Identify which cell holds the provided text, then report its (X, Y) central coordinate. 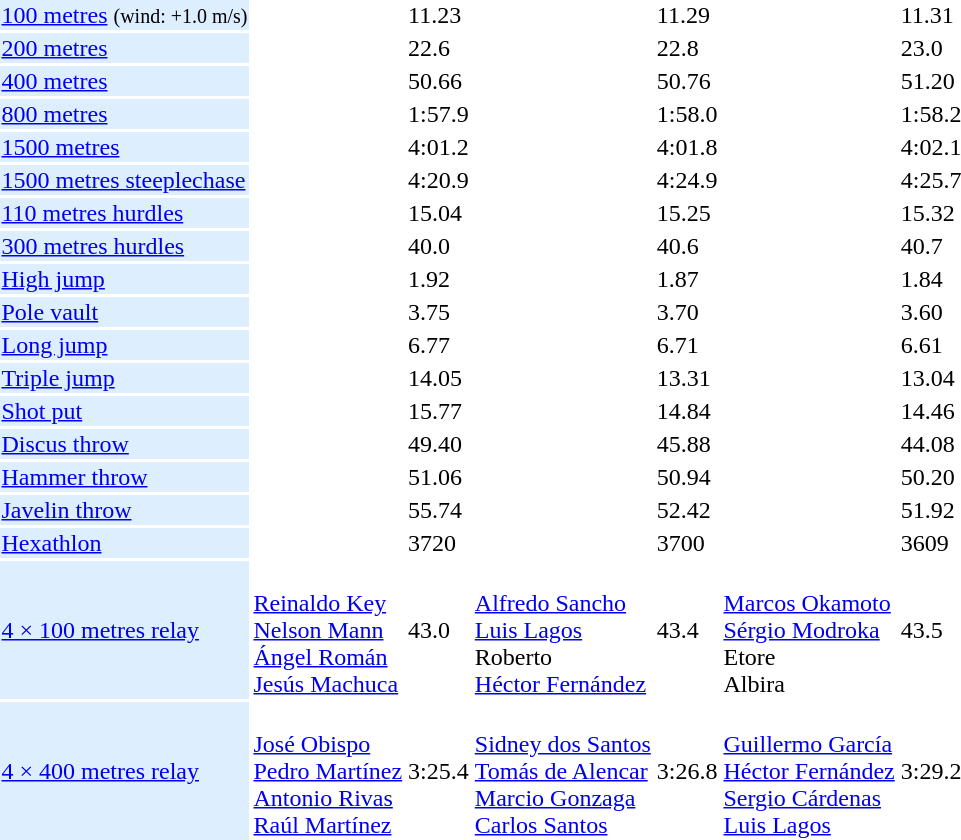
52.42 (687, 510)
1:57.9 (439, 114)
800 metres (124, 114)
22.8 (687, 48)
13.31 (687, 378)
Javelin throw (124, 510)
1500 metres (124, 147)
3:26.8 (687, 771)
4 × 100 metres relay (124, 630)
José Obispo Pedro Martínez Antonio Rivas Raúl Martínez (328, 771)
110 metres hurdles (124, 213)
Long jump (124, 345)
Guillermo García Héctor Fernández Sergio Cárdenas Luis Lagos (809, 771)
4:01.2 (439, 147)
15.77 (439, 411)
14.84 (687, 411)
50.94 (687, 477)
Shot put (124, 411)
1:58.0 (687, 114)
4 × 400 metres relay (124, 771)
Pole vault (124, 312)
4:24.9 (687, 180)
50.66 (439, 81)
1500 metres steeplechase (124, 180)
22.6 (439, 48)
40.0 (439, 246)
Hammer throw (124, 477)
3.75 (439, 312)
1.92 (439, 279)
4:20.9 (439, 180)
Reinaldo Key Nelson Mann Ángel Román Jesús Machuca (328, 630)
43.0 (439, 630)
3.70 (687, 312)
45.88 (687, 444)
43.4 (687, 630)
3:25.4 (439, 771)
Triple jump (124, 378)
55.74 (439, 510)
200 metres (124, 48)
1.87 (687, 279)
100 metres (wind: +1.0 m/s) (124, 15)
3720 (439, 543)
High jump (124, 279)
11.23 (439, 15)
6.77 (439, 345)
300 metres hurdles (124, 246)
50.76 (687, 81)
14.05 (439, 378)
4:01.8 (687, 147)
51.06 (439, 477)
49.40 (439, 444)
Marcos Okamoto Sérgio Modroka Etore Albira (809, 630)
40.6 (687, 246)
Alfredo Sancho Luis Lagos Roberto Héctor Fernández (562, 630)
400 metres (124, 81)
6.71 (687, 345)
15.25 (687, 213)
3700 (687, 543)
Sidney dos Santos Tomás de Alencar Marcio Gonzaga Carlos Santos (562, 771)
11.29 (687, 15)
Discus throw (124, 444)
Hexathlon (124, 543)
15.04 (439, 213)
